Detect which cell encompasses the target text, then output its (X, Y) center coordinate. 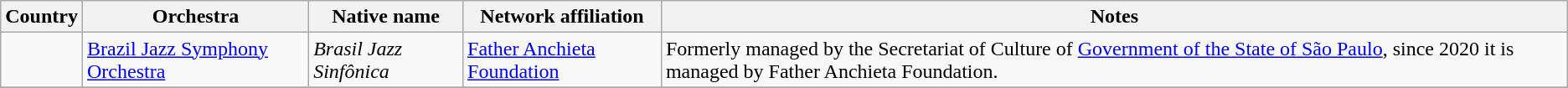
Notes (1114, 17)
Brasil Jazz Sinfônica (386, 60)
Father Anchieta Foundation (563, 60)
Native name (386, 17)
Formerly managed by the Secretariat of Culture of Government of the State of São Paulo, since 2020 it is managed by Father Anchieta Foundation. (1114, 60)
Network affiliation (563, 17)
Brazil Jazz Symphony Orchestra (195, 60)
Country (42, 17)
Orchestra (195, 17)
